Detect which cell encompasses the target text, then output its (X, Y) center coordinate. 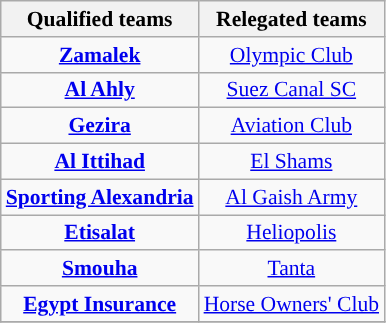
Sporting Alexandria (100, 197)
Al Ittihad (100, 162)
Aviation Club (292, 126)
Relegated teams (292, 19)
Al Ahly (100, 90)
Etisalat (100, 233)
Horse Owners' Club (292, 304)
Olympic Club (292, 55)
Heliopolis (292, 233)
El Shams (292, 162)
Al Gaish Army (292, 197)
Smouha (100, 269)
Tanta (292, 269)
Qualified teams (100, 19)
Suez Canal SC (292, 90)
Gezira (100, 126)
Zamalek (100, 55)
Egypt Insurance (100, 304)
